Provide the (x, y) coordinate of the cell's center where the given text is located.  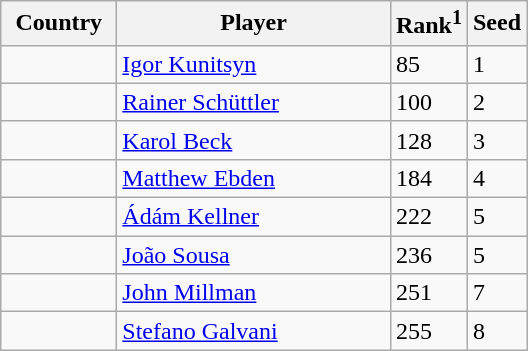
236 (428, 255)
3 (496, 140)
184 (428, 178)
John Millman (254, 293)
Igor Kunitsyn (254, 64)
Matthew Ebden (254, 178)
Player (254, 24)
João Sousa (254, 255)
Rainer Schüttler (254, 102)
Karol Beck (254, 140)
222 (428, 217)
255 (428, 331)
251 (428, 293)
100 (428, 102)
4 (496, 178)
Rank1 (428, 24)
Ádám Kellner (254, 217)
2 (496, 102)
85 (428, 64)
1 (496, 64)
8 (496, 331)
7 (496, 293)
Country (59, 24)
128 (428, 140)
Seed (496, 24)
Stefano Galvani (254, 331)
